Determine the [x, y] coordinate at the center of the cell enclosing the given text.  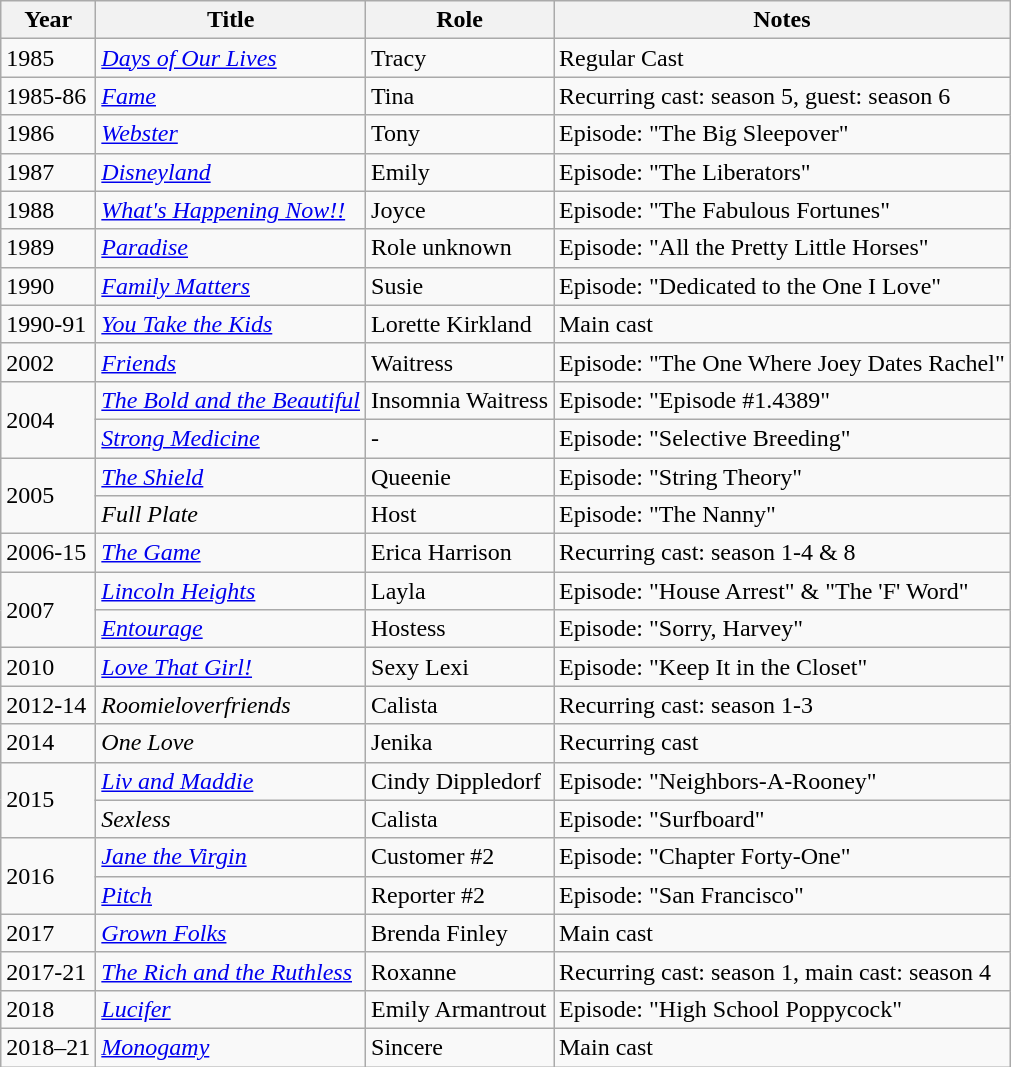
Episode: "High School Poppycock" [782, 1009]
Sincere [460, 1047]
1989 [48, 248]
1986 [48, 134]
2015 [48, 800]
Emily [460, 172]
Monogamy [231, 1047]
1990-91 [48, 324]
Jane the Virgin [231, 857]
Episode: "The One Where Joey Dates Rachel" [782, 362]
The Game [231, 553]
Pitch [231, 895]
2007 [48, 610]
Reporter #2 [460, 895]
Episode: "The Big Sleepover" [782, 134]
2012-14 [48, 705]
Title [231, 20]
Notes [782, 20]
Episode: "The Liberators" [782, 172]
2017-21 [48, 971]
Erica Harrison [460, 553]
Hostess [460, 629]
Waitress [460, 362]
Episode: "Chapter Forty-One" [782, 857]
Emily Armantrout [460, 1009]
Sexless [231, 819]
Lincoln Heights [231, 591]
Layla [460, 591]
Tony [460, 134]
Roxanne [460, 971]
Brenda Finley [460, 933]
Entourage [231, 629]
2010 [48, 667]
2016 [48, 876]
2018–21 [48, 1047]
Episode: "San Francisco" [782, 895]
Strong Medicine [231, 438]
Jenika [460, 743]
Episode: "All the Pretty Little Horses" [782, 248]
Year [48, 20]
Episode: "String Theory" [782, 477]
Tina [460, 96]
Episode: "The Fabulous Fortunes" [782, 210]
Episode: "Episode #1.4389" [782, 400]
Family Matters [231, 286]
Full Plate [231, 515]
Lucifer [231, 1009]
Fame [231, 96]
The Bold and the Beautiful [231, 400]
Episode: "Sorry, Harvey" [782, 629]
Liv and Maddie [231, 781]
Tracy [460, 58]
- [460, 438]
Webster [231, 134]
The Shield [231, 477]
Disneyland [231, 172]
Episode: "Surfboard" [782, 819]
2004 [48, 419]
1987 [48, 172]
Lorette Kirkland [460, 324]
Regular Cast [782, 58]
Episode: "Selective Breeding" [782, 438]
Recurring cast: season 1, main cast: season 4 [782, 971]
Paradise [231, 248]
Days of Our Lives [231, 58]
1988 [48, 210]
Joyce [460, 210]
2018 [48, 1009]
2014 [48, 743]
The Rich and the Ruthless [231, 971]
Episode: "House Arrest" & "The 'F' Word" [782, 591]
1990 [48, 286]
Episode: "The Nanny" [782, 515]
Recurring cast: season 1-3 [782, 705]
Roomieloverfriends [231, 705]
What's Happening Now!! [231, 210]
You Take the Kids [231, 324]
Recurring cast: season 5, guest: season 6 [782, 96]
Insomnia Waitress [460, 400]
1985 [48, 58]
Role [460, 20]
Friends [231, 362]
Episode: "Dedicated to the One I Love" [782, 286]
Host [460, 515]
Sexy Lexi [460, 667]
Episode: "Neighbors-A-Rooney" [782, 781]
Episode: "Keep It in the Closet" [782, 667]
Love That Girl! [231, 667]
2002 [48, 362]
1985-86 [48, 96]
Grown Folks [231, 933]
Susie [460, 286]
Role unknown [460, 248]
Cindy Dippledorf [460, 781]
Customer #2 [460, 857]
Recurring cast: season 1-4 & 8 [782, 553]
2017 [48, 933]
One Love [231, 743]
Recurring cast [782, 743]
2006-15 [48, 553]
Queenie [460, 477]
2005 [48, 496]
